Capture the cell that displays the provided text and extract its (X, Y) central coordinate. 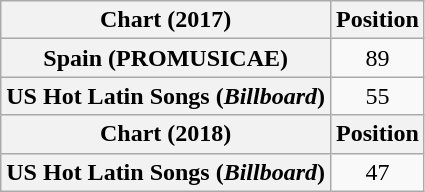
Spain (PROMUSICAE) (166, 58)
55 (378, 96)
Chart (2017) (166, 20)
89 (378, 58)
47 (378, 172)
Chart (2018) (166, 134)
